Detect which cell encompasses the target text, then output its [x, y] center coordinate. 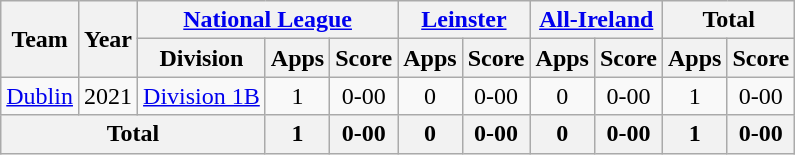
Team [40, 39]
Year [108, 39]
All-Ireland [596, 20]
2021 [108, 96]
Division 1B [202, 96]
National League [268, 20]
Division [202, 58]
Leinster [464, 20]
Dublin [40, 96]
